Provide the (x, y) coordinate of the cell's center where the given text is located.  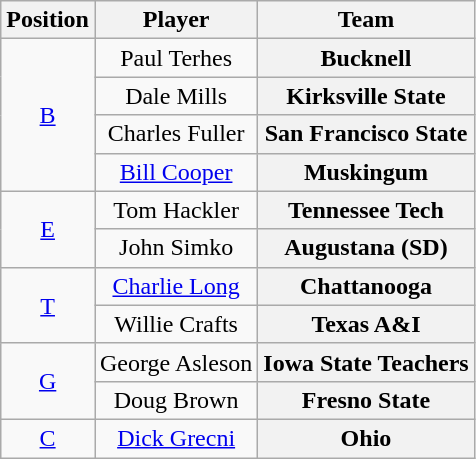
Dale Mills (176, 96)
John Simko (176, 248)
E (48, 229)
Fresno State (366, 400)
Position (48, 20)
Texas A&I (366, 324)
Iowa State Teachers (366, 362)
Doug Brown (176, 400)
San Francisco State (366, 134)
Ohio (366, 438)
Augustana (SD) (366, 248)
Charles Fuller (176, 134)
G (48, 381)
Player (176, 20)
Bill Cooper (176, 172)
Kirksville State (366, 96)
Paul Terhes (176, 58)
Team (366, 20)
George Asleson (176, 362)
T (48, 305)
Muskingum (366, 172)
C (48, 438)
Tennessee Tech (366, 210)
Dick Grecni (176, 438)
Bucknell (366, 58)
Willie Crafts (176, 324)
B (48, 115)
Charlie Long (176, 286)
Tom Hackler (176, 210)
Chattanooga (366, 286)
